Find where the given text appears and provide that cell's center as [x, y] coordinate. 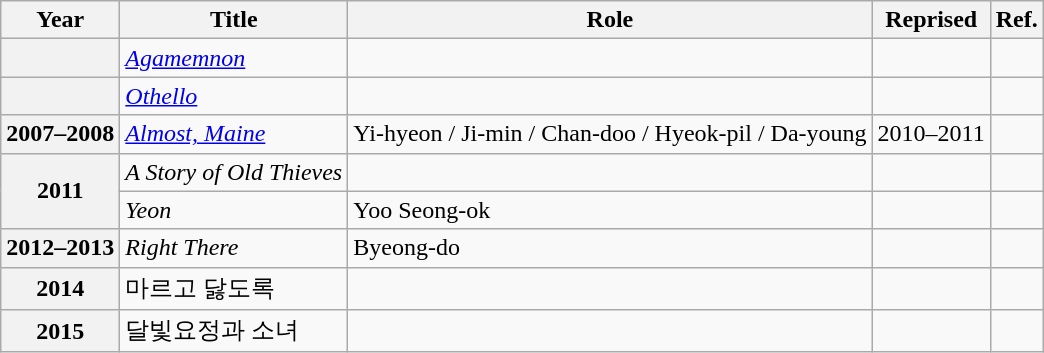
달빛요정과 소녀 [234, 332]
Year [60, 20]
2011 [60, 191]
Yi-hyeon / Ji-min / Chan-doo / Hyeok-pil / Da-young [610, 134]
Othello [234, 96]
Reprised [931, 20]
Ref. [1016, 20]
Yeon [234, 210]
Byeong-do [610, 248]
A Story of Old Thieves [234, 172]
Agamemnon [234, 58]
Role [610, 20]
마르고 닳도록 [234, 288]
Almost, Maine [234, 134]
Title [234, 20]
Right There [234, 248]
2007–2008 [60, 134]
2012–2013 [60, 248]
2010–2011 [931, 134]
2015 [60, 332]
Yoo Seong-ok [610, 210]
2014 [60, 288]
